Search for the cell housing the specified text and yield its [x, y] center coordinate. 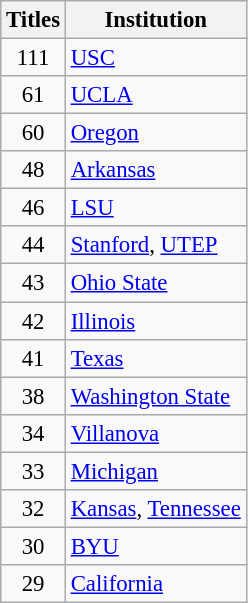
44 [34, 245]
Ohio State [156, 283]
Stanford, UTEP [156, 245]
Arkansas [156, 170]
Texas [156, 358]
BYU [156, 546]
34 [34, 433]
48 [34, 170]
Michigan [156, 471]
Oregon [156, 133]
29 [34, 584]
LSU [156, 208]
Villanova [156, 433]
30 [34, 546]
61 [34, 95]
42 [34, 321]
Titles [34, 20]
32 [34, 509]
38 [34, 396]
111 [34, 58]
33 [34, 471]
Kansas, Tennessee [156, 509]
Institution [156, 20]
43 [34, 283]
60 [34, 133]
Illinois [156, 321]
41 [34, 358]
Washington State [156, 396]
UCLA [156, 95]
California [156, 584]
USC [156, 58]
46 [34, 208]
